Search for the cell housing the specified text and yield its (X, Y) center coordinate. 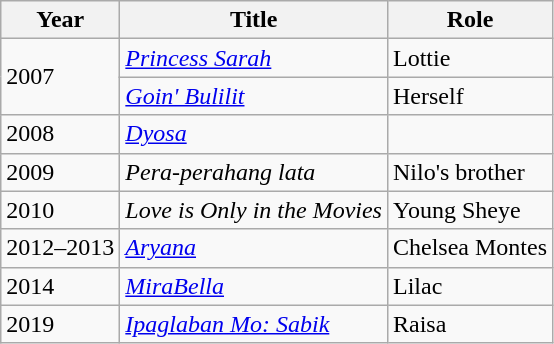
Role (470, 20)
Lilac (470, 286)
Young Sheye (470, 210)
Goin' Bulilit (254, 96)
Pera-perahang lata (254, 172)
2014 (60, 286)
Lottie (470, 58)
2012–2013 (60, 248)
2009 (60, 172)
2019 (60, 324)
Dyosa (254, 134)
Nilo's brother (470, 172)
Herself (470, 96)
Princess Sarah (254, 58)
2010 (60, 210)
Title (254, 20)
Year (60, 20)
Ipaglaban Mo: Sabik (254, 324)
2007 (60, 77)
MiraBella (254, 286)
2008 (60, 134)
Raisa (470, 324)
Love is Only in the Movies (254, 210)
Chelsea Montes (470, 248)
Aryana (254, 248)
